Provide the [X, Y] coordinate of the cell's center where the given text is located.  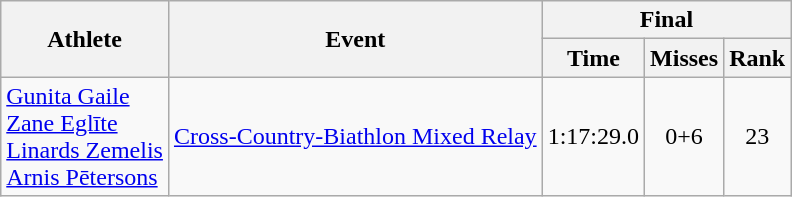
Cross-Country-Biathlon Mixed Relay [355, 136]
1:17:29.0 [593, 136]
Final [666, 20]
Rank [758, 58]
Gunita GaileZane EglīteLinards ZemelisArnis Pētersons [85, 136]
Event [355, 39]
Misses [684, 58]
Athlete [85, 39]
0+6 [684, 136]
23 [758, 136]
Time [593, 58]
